Extract the [X, Y] coordinate from the center of the cell holding the provided text.  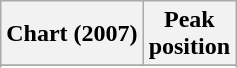
Peakposition [189, 34]
Chart (2007) [72, 34]
